Return the [x, y] coordinate for the center point of the cell that contains the specified text.  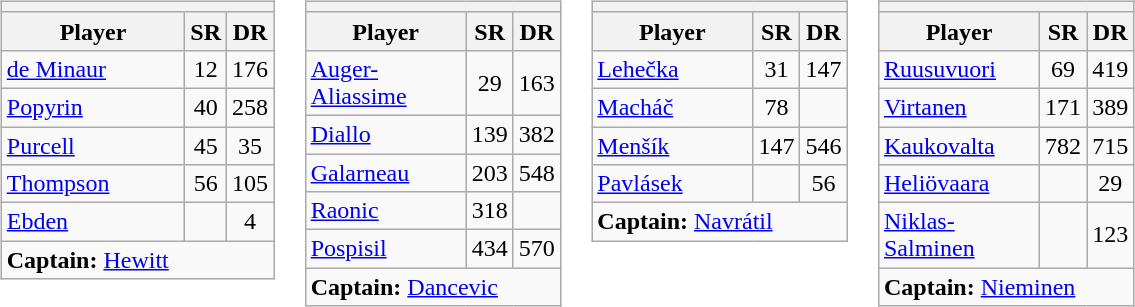
4 [250, 222]
139 [490, 134]
Niklas-Salminen [958, 236]
Captain: Hewitt [137, 260]
40 [206, 107]
382 [536, 134]
Thompson [93, 184]
Auger-Aliassime [386, 82]
203 [490, 173]
Macháč [672, 107]
389 [1110, 107]
434 [490, 249]
782 [1064, 145]
Captain: Dancevic [432, 287]
105 [250, 184]
45 [206, 145]
de Minaur [93, 69]
Lehečka [672, 69]
Galarneau [386, 173]
Raonic [386, 211]
419 [1110, 69]
Pavlásek [672, 184]
Diallo [386, 134]
318 [490, 211]
176 [250, 69]
123 [1110, 236]
78 [776, 107]
35 [250, 145]
Popyrin [93, 107]
715 [1110, 145]
69 [1064, 69]
Kaukovalta [958, 145]
171 [1064, 107]
12 [206, 69]
Captain: Nieminen [1006, 287]
546 [824, 145]
Captain: Navrátil [720, 222]
31 [776, 69]
Purcell [93, 145]
570 [536, 249]
Pospisil [386, 249]
548 [536, 173]
Virtanen [958, 107]
163 [536, 82]
Heliövaara [958, 184]
258 [250, 107]
Menšík [672, 145]
Ruusuvuori [958, 69]
Ebden [93, 222]
